Find where the given text appears and provide that cell's center as [x, y] coordinate. 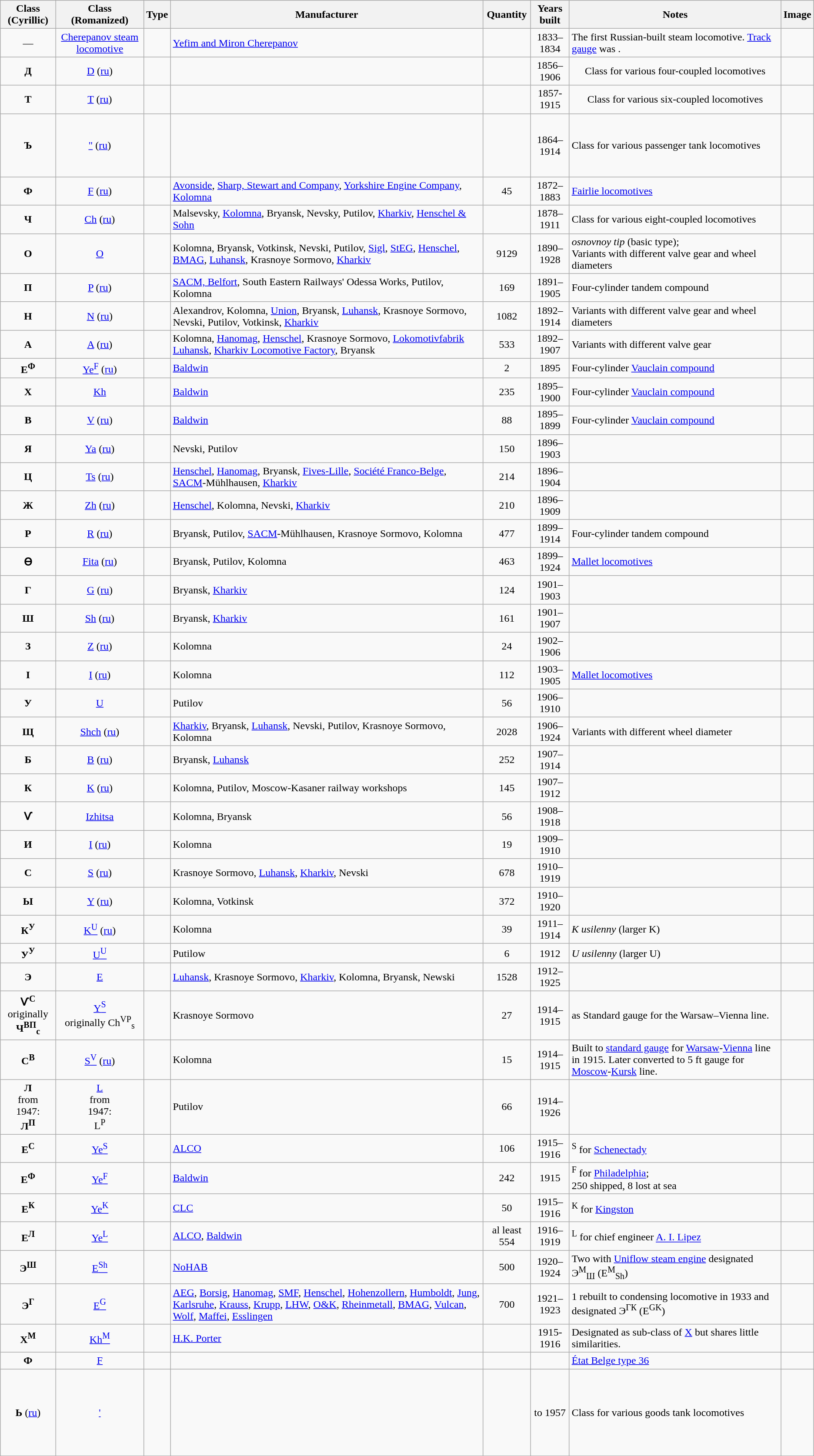
Zh (ru) [100, 505]
И [28, 844]
1907–1914 [550, 760]
КУ [28, 930]
С [28, 873]
F for Philadelphia; 250 shipped, 8 lost at sea [675, 1178]
Alexandrov, Kolomna, Union, Bryansk, Luhansk, Krasnoye Sormovo, Nevski, Putilov, Votkinsk, Kharkiv [327, 316]
Variants with different valve gear and wheel diameters [675, 316]
Д [28, 71]
1910–1920 [550, 901]
Krasnoye Sormovo, Luhansk, Kharkiv, Nevski [327, 873]
Fita (ru) [100, 562]
T (ru) [100, 99]
1872–1883 [550, 191]
СВ [28, 1060]
В [28, 420]
The first Russian-built steam locomotive. Track gauge was . [675, 43]
372 [507, 901]
УУ [28, 953]
1896–1903 [550, 449]
1902–1906 [550, 647]
Ѳ [28, 562]
B (ru) [100, 760]
YeL [100, 1236]
88 [507, 420]
Class(Cyrillic) [28, 15]
Bryansk, Putilov, SACM-Mühlhausen, Krasnoye Sormovo, Kolomna [327, 533]
19 [507, 844]
1892–1914 [550, 316]
1891–1905 [550, 288]
1864–1914 [550, 145]
U usilenny (larger U) [675, 953]
1892–1907 [550, 344]
112 [507, 675]
Class(Romanized) [100, 15]
1907–1912 [550, 788]
1528 [507, 977]
R (ru) [100, 533]
1833–1834 [550, 43]
2028 [507, 731]
1895–1899 [550, 420]
463 [507, 562]
ESh [100, 1267]
EG [100, 1304]
ALCO, Baldwin [327, 1236]
Putilow [327, 953]
al least 554 [507, 1236]
H.K. Porter [327, 1338]
osnovnoy tip (basic type); Variants with different valve gear and wheel diameters [675, 253]
Р [28, 533]
Nevski, Putilov [327, 449]
K for Kingston [675, 1208]
Kh [100, 392]
NoHAB [327, 1267]
Г [28, 590]
Щ [28, 731]
242 [507, 1178]
1899–1914 [550, 533]
Krasnoye Sormovo [327, 1016]
39 [507, 930]
1906–1910 [550, 703]
Я [28, 449]
' [100, 1413]
Н [28, 316]
Notes [675, 15]
9129 [507, 253]
Manufacturer [327, 15]
З [28, 647]
214 [507, 476]
Ч [28, 219]
700 [507, 1304]
G (ru) [100, 590]
1082 [507, 316]
161 [507, 618]
Ts (ru) [100, 476]
1916–1919 [550, 1236]
1910–1919 [550, 873]
Image [797, 15]
CLC [327, 1208]
Kharkiv, Bryansk, Luhansk, Nevski, Putilov, Krasnoye Sormovo, Kolomna [327, 731]
252 [507, 760]
YeF [100, 1178]
ѴСoriginally ЧВПс [28, 1016]
Т [28, 99]
Fairlie locomotives [675, 191]
Ya (ru) [100, 449]
Kolomna, Putilov, Moscow-Kasaner railway workshops [327, 788]
Z (ru) [100, 647]
Bryansk, Luhansk [327, 760]
Kolomna, Votkinsk [327, 901]
KhM [100, 1338]
ЕС [28, 1149]
Class for various goods tank locomotives [675, 1413]
К [28, 788]
45 [507, 191]
O [100, 253]
Shch (ru) [100, 731]
Variants with different wheel diameter [675, 731]
1899–1924 [550, 562]
ALCO [327, 1149]
as Standard gauge for the Warsaw–Vienna line. [675, 1016]
1920–1924 [550, 1267]
YeK [100, 1208]
1895 [550, 368]
Class for various six-coupled locomotives [675, 99]
169 [507, 288]
Лfrom1947:ЛП [28, 1107]
D (ru) [100, 71]
Lfrom1947:LP [100, 1107]
Kolomna, Hanomag, Henschel, Krasnoye Sormovo, Lokomotivfabrik Luhansk, Kharkiv Locomotive Factory, Bryansk [327, 344]
6 [507, 953]
678 [507, 873]
1912 [550, 953]
1 rebuilt to condensing locomotive in 1933 and designated ЭГК (EGK) [675, 1304]
ЕЛ [28, 1236]
500 [507, 1267]
Izhitsa [100, 816]
П [28, 288]
Ж [28, 505]
1878–1911 [550, 219]
Luhansk, Krasnoye Sormovo, Kharkiv, Kolomna, Bryansk, Newski [327, 977]
— [28, 43]
F (ru) [100, 191]
Class for various eight-coupled locomotives [675, 219]
E [100, 977]
UU [100, 953]
1856–1906 [550, 71]
2 [507, 368]
ЭГ [28, 1304]
66 [507, 1107]
État Belge type 36 [675, 1361]
533 [507, 344]
1915-1916 [550, 1338]
1896–1909 [550, 505]
Two with Uniflow steam engine designated ЭМШ (EMSh) [675, 1267]
Class for various passenger tank locomotives [675, 145]
Yearsbuilt [550, 15]
Ѵ [28, 816]
24 [507, 647]
Henschel, Hanomag, Bryansk, Fives-Lille, Société Franco-Belge, SACM-Mühlhausen, Kharkiv [327, 476]
1912–1925 [550, 977]
SACM, Belfort, South Eastern Railways' Odessa Works, Putilov, Kolomna [327, 288]
" (ru) [100, 145]
Quantity [507, 15]
Ц [28, 476]
1903–1905 [550, 675]
1921–1923 [550, 1304]
1857-1915 [550, 99]
Malsevsky, Kolomna, Bryansk, Nevsky, Putilov, Kharkiv, Henschel & Sohn [327, 219]
L for chief engineer A. I. Lipez [675, 1236]
27 [507, 1016]
Designated as sub-class of Х but shares little similarities. [675, 1338]
K usilenny (larger K) [675, 930]
І [28, 675]
Б [28, 760]
Henschel, Kolomna, Nevski, Kharkiv [327, 505]
Kolomna, Bryansk [327, 816]
1914–1926 [550, 1107]
1906–1924 [550, 731]
S (ru) [100, 873]
Cherepanov steam locomotive [100, 43]
Yefim and Miron Cherepanov [327, 43]
477 [507, 533]
ЭШ [28, 1267]
О [28, 253]
1909–1910 [550, 844]
KU (ru) [100, 930]
145 [507, 788]
U [100, 703]
Sh (ru) [100, 618]
У [28, 703]
ХМ [28, 1338]
Ь (ru) [28, 1413]
Type [157, 15]
Ъ [28, 145]
to 1957 [550, 1413]
P (ru) [100, 288]
210 [507, 505]
F [100, 1361]
Avonside, Sharp, Stewart and Company, Yorkshire Engine Company, Kolomna [327, 191]
S for Schenectady [675, 1149]
150 [507, 449]
1911–1914 [550, 930]
Class for various four-coupled locomotives [675, 71]
YSoriginally ChVPs [100, 1016]
1915 [550, 1178]
Ы [28, 901]
Built to standard gauge for Warsaw-Vienna line in 1915. Later converted to 5 ft gauge for Moscow-Kursk line. [675, 1060]
YeS [100, 1149]
SV (ru) [100, 1060]
1901–1903 [550, 590]
Х [28, 392]
15 [507, 1060]
K (ru) [100, 788]
1896–1904 [550, 476]
N (ru) [100, 316]
124 [507, 590]
Ш [28, 618]
1908–1918 [550, 816]
Y (ru) [100, 901]
А [28, 344]
1890–1928 [550, 253]
1895–1900 [550, 392]
YeF (ru) [100, 368]
ЕК [28, 1208]
Variants with different valve gear [675, 344]
106 [507, 1149]
Bryansk, Putilov, Kolomna [327, 562]
Kolomna, Bryansk, Votkinsk, Nevski, Putilov, Sigl, StEG, Henschel, BMAG, Luhansk, Krasnoye Sormovo, Kharkiv [327, 253]
A (ru) [100, 344]
1901–1907 [550, 618]
235 [507, 392]
V (ru) [100, 420]
Э [28, 977]
50 [507, 1208]
Ch (ru) [100, 219]
